Capture the cell that displays the provided text and extract its [X, Y] central coordinate. 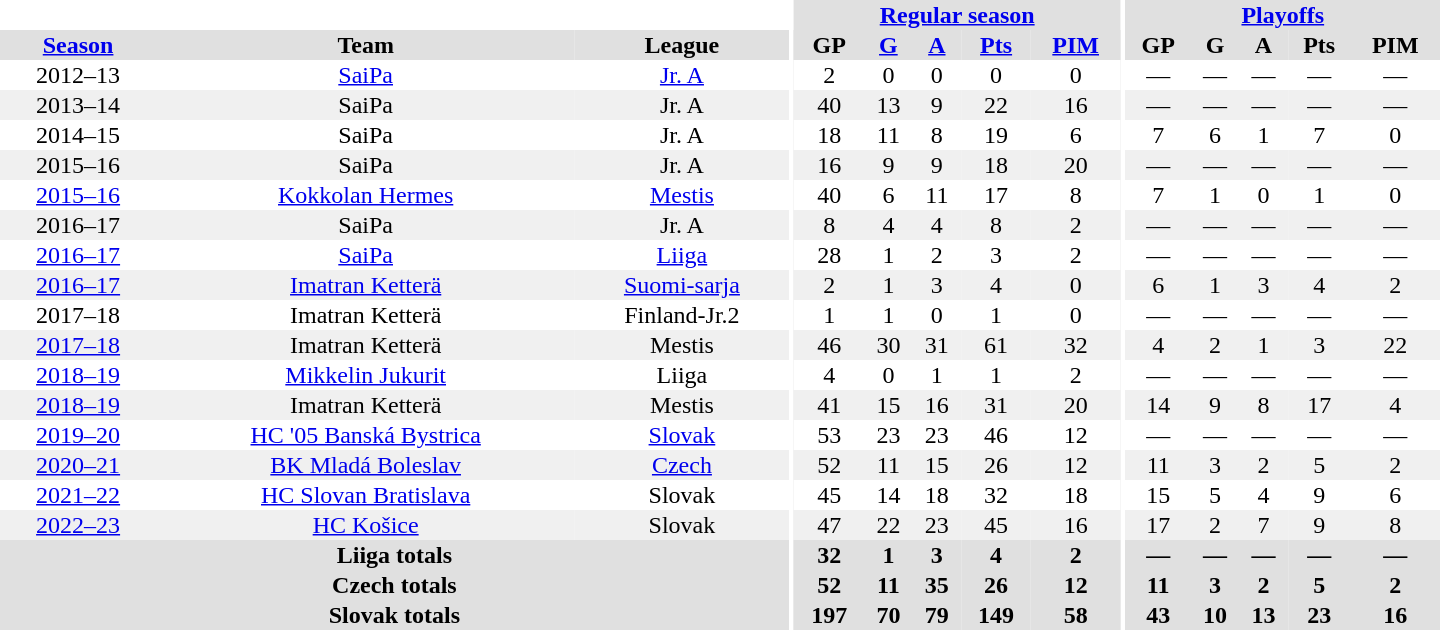
197 [829, 615]
10 [1215, 615]
Suomi-sarja [682, 285]
149 [996, 615]
30 [888, 345]
HC Slovan Bratislava [366, 495]
61 [996, 345]
Mikkelin Jukurit [366, 375]
2021–22 [78, 495]
HC Košice [366, 525]
Czech [682, 465]
Finland-Jr.2 [682, 315]
47 [829, 525]
2012–13 [78, 75]
41 [829, 405]
Liiga totals [394, 555]
43 [1158, 615]
HC '05 Banská Bystrica [366, 435]
2020–21 [78, 465]
2013–14 [78, 105]
Czech totals [394, 585]
2019–20 [78, 435]
35 [937, 585]
Team [366, 45]
28 [829, 255]
Slovak totals [394, 615]
Season [78, 45]
Kokkolan Hermes [366, 195]
53 [829, 435]
58 [1076, 615]
Regular season [957, 15]
19 [996, 135]
Playoffs [1283, 15]
BK Mladá Boleslav [366, 465]
2022–23 [78, 525]
79 [937, 615]
League [682, 45]
2014–15 [78, 135]
70 [888, 615]
